Output the (x, y) coordinate of the center of the cell containing the given text.  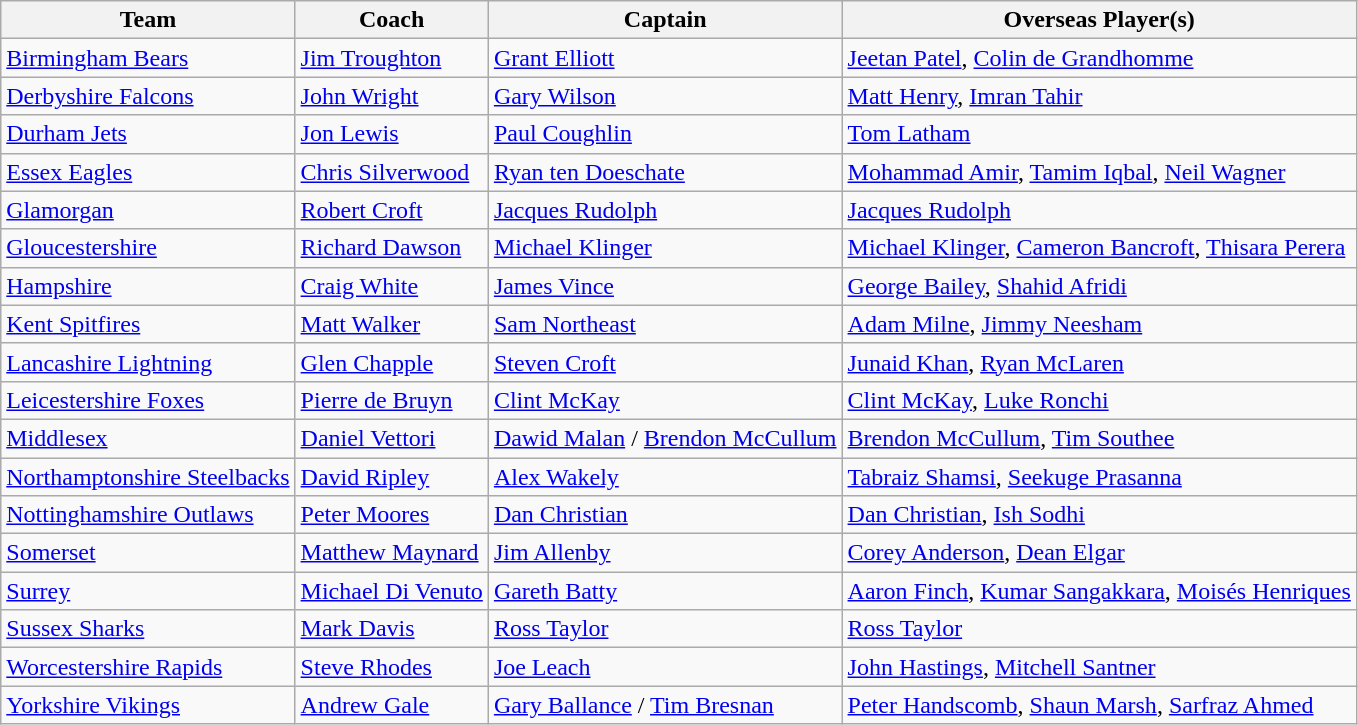
Alex Wakely (665, 477)
Chris Silverwood (392, 172)
Hampshire (148, 286)
Overseas Player(s) (1099, 20)
Jeetan Patel, Colin de Grandhomme (1099, 58)
Richard Dawson (392, 248)
Mark Davis (392, 629)
Michael Klinger (665, 248)
Captain (665, 20)
Sussex Sharks (148, 629)
Dawid Malan / Brendon McCullum (665, 438)
Paul Coughlin (665, 134)
Matt Henry, Imran Tahir (1099, 96)
Adam Milne, Jimmy Neesham (1099, 324)
Middlesex (148, 438)
Matthew Maynard (392, 553)
Essex Eagles (148, 172)
Jim Allenby (665, 553)
Pierre de Bruyn (392, 400)
Dan Christian, Ish Sodhi (1099, 515)
Mohammad Amir, Tamim Iqbal, Neil Wagner (1099, 172)
Coach (392, 20)
Somerset (148, 553)
John Wright (392, 96)
Peter Moores (392, 515)
Jon Lewis (392, 134)
James Vince (665, 286)
Ryan ten Doeschate (665, 172)
Peter Handscomb, Shaun Marsh, Sarfraz Ahmed (1099, 705)
Clint McKay (665, 400)
Michael Di Venuto (392, 591)
Corey Anderson, Dean Elgar (1099, 553)
Birmingham Bears (148, 58)
Glamorgan (148, 210)
Glen Chapple (392, 362)
Steven Croft (665, 362)
Craig White (392, 286)
Durham Jets (148, 134)
Sam Northeast (665, 324)
Worcestershire Rapids (148, 667)
Robert Croft (392, 210)
Tabraiz Shamsi, Seekuge Prasanna (1099, 477)
Aaron Finch, Kumar Sangakkara, Moisés Henriques (1099, 591)
Leicestershire Foxes (148, 400)
Steve Rhodes (392, 667)
Gary Ballance / Tim Bresnan (665, 705)
Surrey (148, 591)
Gary Wilson (665, 96)
Tom Latham (1099, 134)
Team (148, 20)
Brendon McCullum, Tim Southee (1099, 438)
Matt Walker (392, 324)
Dan Christian (665, 515)
Kent Spitfires (148, 324)
Nottinghamshire Outlaws (148, 515)
George Bailey, Shahid Afridi (1099, 286)
Gareth Batty (665, 591)
John Hastings, Mitchell Santner (1099, 667)
Grant Elliott (665, 58)
Yorkshire Vikings (148, 705)
Northamptonshire Steelbacks (148, 477)
Derbyshire Falcons (148, 96)
Lancashire Lightning (148, 362)
Daniel Vettori (392, 438)
Gloucestershire (148, 248)
Junaid Khan, Ryan McLaren (1099, 362)
Andrew Gale (392, 705)
Jim Troughton (392, 58)
Clint McKay, Luke Ronchi (1099, 400)
David Ripley (392, 477)
Joe Leach (665, 667)
Michael Klinger, Cameron Bancroft, Thisara Perera (1099, 248)
